From the cell containing the given text, extract its center point as (x, y) coordinate. 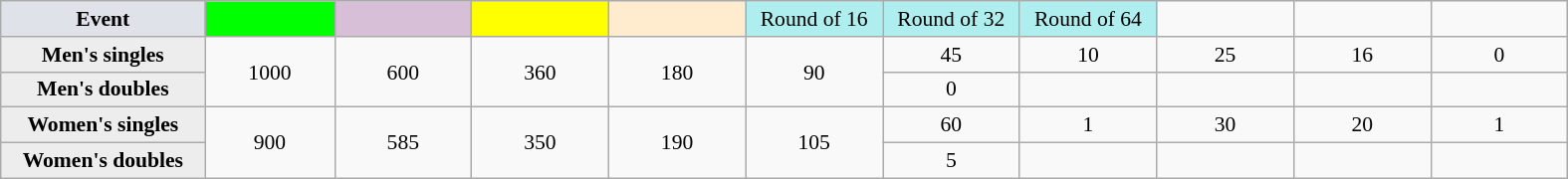
360 (541, 72)
585 (403, 143)
25 (1226, 55)
20 (1362, 125)
350 (541, 143)
1000 (270, 72)
90 (814, 72)
Women's singles (104, 125)
Round of 32 (951, 19)
16 (1362, 55)
190 (677, 143)
10 (1088, 55)
Round of 16 (814, 19)
60 (951, 125)
Round of 64 (1088, 19)
30 (1226, 125)
Women's doubles (104, 161)
105 (814, 143)
Event (104, 19)
600 (403, 72)
Men's singles (104, 55)
5 (951, 161)
180 (677, 72)
Men's doubles (104, 89)
45 (951, 55)
900 (270, 143)
